Identify which cell holds the provided text, then report its [x, y] central coordinate. 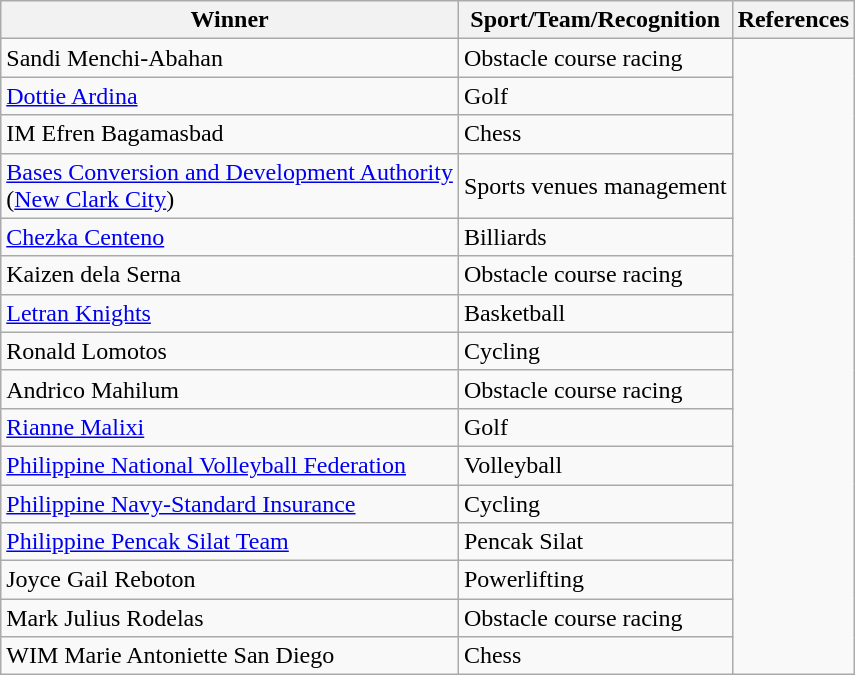
Sport/Team/Recognition [595, 20]
Philippine Pencak Silat Team [230, 542]
Bases Conversion and Development Authority (New Clark City) [230, 186]
Powerlifting [595, 580]
Sandi Menchi-Abahan [230, 58]
Kaizen dela Serna [230, 275]
Rianne Malixi [230, 427]
Volleyball [595, 465]
Dottie Ardina [230, 96]
Winner [230, 20]
Philippine Navy-Standard Insurance [230, 503]
References [794, 20]
Sports venues management [595, 186]
Billiards [595, 237]
Pencak Silat [595, 542]
IM Efren Bagamasbad [230, 134]
Letran Knights [230, 313]
Andrico Mahilum [230, 389]
Ronald Lomotos [230, 351]
Chezka Centeno [230, 237]
Mark Julius Rodelas [230, 618]
Basketball [595, 313]
Joyce Gail Reboton [230, 580]
WIM Marie Antoniette San Diego [230, 656]
Philippine National Volleyball Federation [230, 465]
